Extract the [X, Y] coordinate from the center of the cell holding the provided text.  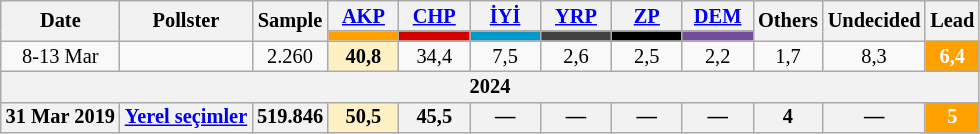
31 Mar 2019 [60, 118]
1,7 [788, 56]
CHP [434, 16]
AKP [364, 16]
YRP [576, 16]
Date [60, 20]
Pollster [186, 20]
Undecided [874, 20]
4 [788, 118]
2.260 [290, 56]
2,6 [576, 56]
8-13 Mar [60, 56]
40,8 [364, 56]
İYİ [506, 16]
Yerel seçimler [186, 118]
8,3 [874, 56]
34,4 [434, 56]
DEM [718, 16]
7,5 [506, 56]
2024 [490, 86]
Lead [952, 20]
519.846 [290, 118]
ZP [646, 16]
45,5 [434, 118]
Others [788, 20]
2,5 [646, 56]
2,2 [718, 56]
5 [952, 118]
6,4 [952, 56]
50,5 [364, 118]
Sample [290, 20]
